Provide the [x, y] coordinate of the cell's center where the given text is located.  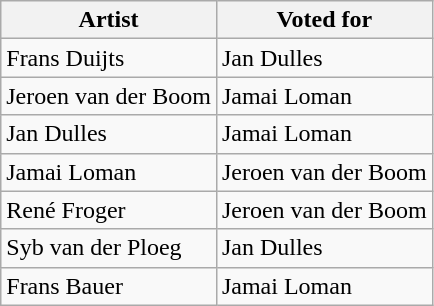
Voted for [324, 20]
Frans Bauer [109, 286]
René Froger [109, 210]
Frans Duijts [109, 58]
Syb van der Ploeg [109, 248]
Artist [109, 20]
